Find where the given text appears and provide that cell's center as (X, Y) coordinate. 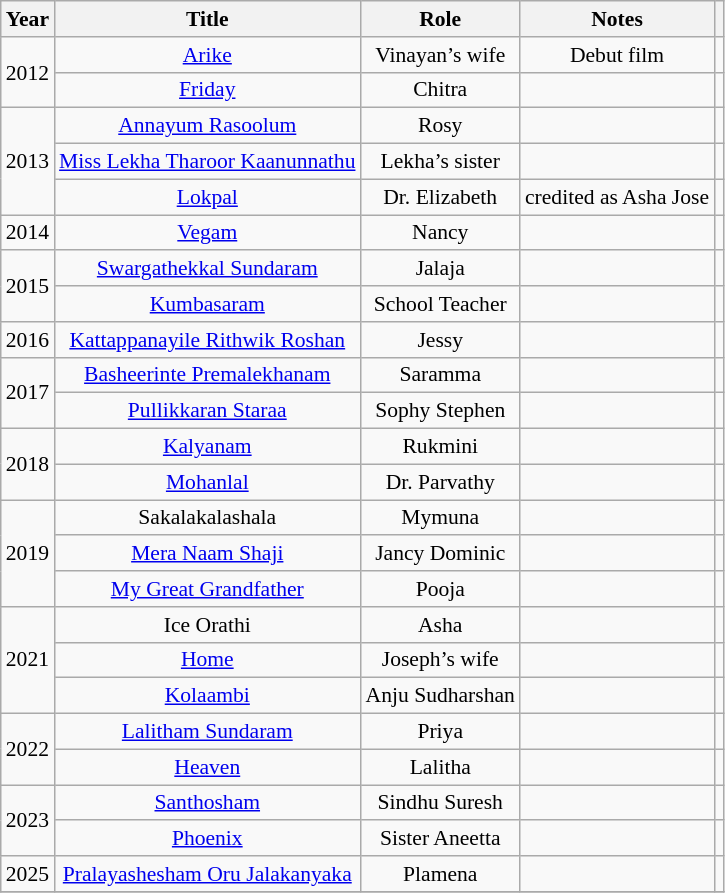
2023 (28, 820)
Basheerinte Premalekhanam (207, 375)
Vegam (207, 233)
Home (207, 660)
2012 (28, 72)
Swargathekkal Sundaram (207, 269)
Kolaambi (207, 696)
2022 (28, 750)
2017 (28, 392)
credited as Asha Jose (617, 197)
Lekha’s sister (440, 162)
Santhosham (207, 803)
Lalitha (440, 767)
2018 (28, 464)
Vinayan’s wife (440, 55)
Priya (440, 732)
Pooja (440, 589)
2016 (28, 340)
2015 (28, 286)
Lokpal (207, 197)
2014 (28, 233)
Sindhu Suresh (440, 803)
Sister Aneetta (440, 839)
Chitra (440, 90)
2025 (28, 874)
Role (440, 19)
Rukmini (440, 447)
Sakalakalashala (207, 518)
Kalyanam (207, 447)
Nancy (440, 233)
Notes (617, 19)
Kumbasaram (207, 304)
Dr. Elizabeth (440, 197)
Pralayashesham Oru Jalakanyaka (207, 874)
Mymuna (440, 518)
2013 (28, 162)
Pullikkaran Staraa (207, 411)
School Teacher (440, 304)
Miss Lekha Tharoor Kaanunnathu (207, 162)
Friday (207, 90)
Phoenix (207, 839)
Annayum Rasoolum (207, 126)
Debut film (617, 55)
Jancy Dominic (440, 554)
Arike (207, 55)
Sophy Stephen (440, 411)
Ice Orathi (207, 625)
Kattappanayile Rithwik Roshan (207, 340)
Dr. Parvathy (440, 482)
Title (207, 19)
Year (28, 19)
Joseph’s wife (440, 660)
Mohanlal (207, 482)
Asha (440, 625)
Anju Sudharshan (440, 696)
Rosy (440, 126)
Mera Naam Shaji (207, 554)
Heaven (207, 767)
My Great Grandfather (207, 589)
Lalitham Sundaram (207, 732)
Plamena (440, 874)
2019 (28, 554)
Saramma (440, 375)
2021 (28, 660)
Jalaja (440, 269)
Jessy (440, 340)
